Output the [X, Y] coordinate of the center of the cell containing the given text.  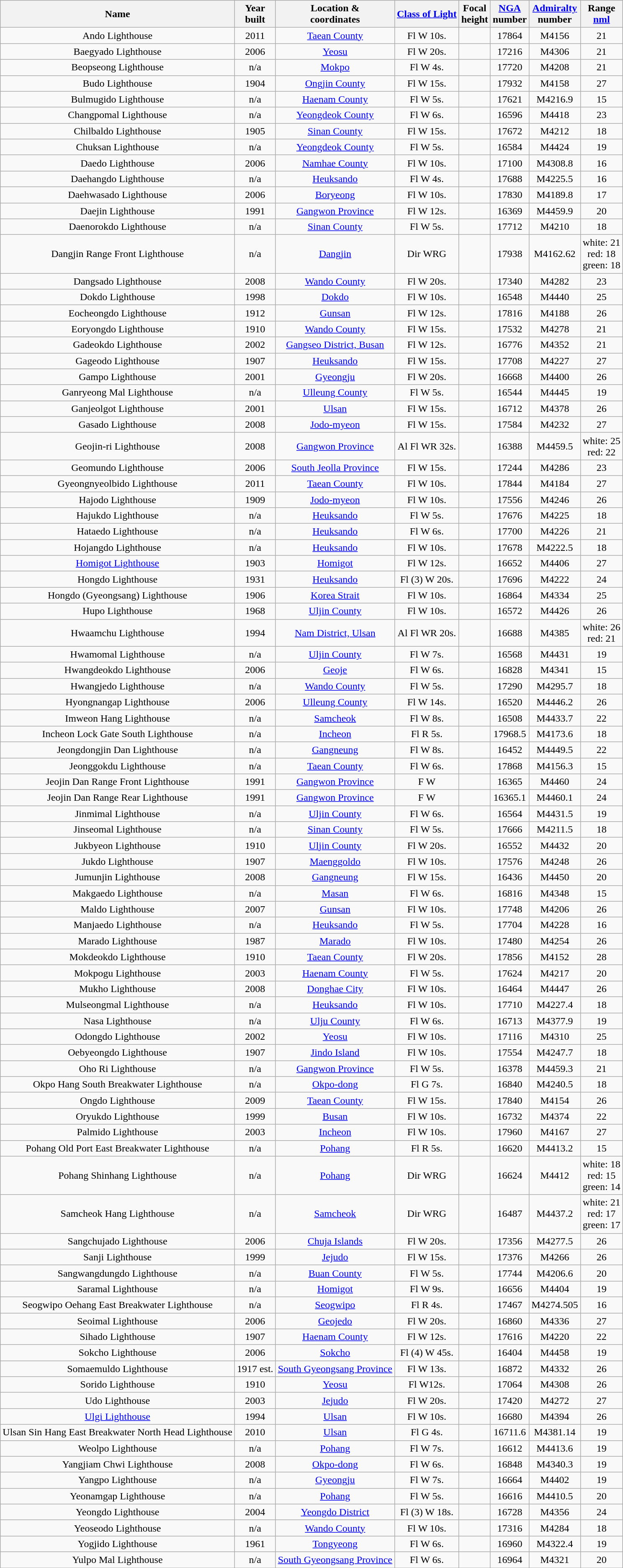
1904 [255, 83]
Jukbyeon Lighthouse [118, 846]
Pohang Shinhang Lighthouse [118, 1175]
17678 [510, 548]
17666 [510, 830]
M4188 [555, 313]
M4413.6 [555, 1448]
Incheon Lock Gate South Lighthouse [118, 734]
M4222.5 [555, 548]
Sorido Lighthouse [118, 1385]
M4348 [555, 893]
M4167 [555, 1132]
16388 [510, 446]
M4212 [555, 131]
Daejin Lighthouse [118, 211]
Gyeongnyeolbido Lighthouse [118, 483]
M4406 [555, 563]
16464 [510, 989]
M4162.62 [555, 254]
Jumunjin Lighthouse [118, 877]
Gageodo Lighthouse [118, 361]
M4459.9 [555, 211]
16365.1 [510, 798]
Ulju County [335, 1021]
Eocheongdo Lighthouse [118, 313]
Fl G 7s. [427, 1085]
17290 [510, 686]
17672 [510, 131]
M4228 [555, 925]
M4410.5 [555, 1496]
Jeojin Dan Range Rear Lighthouse [118, 798]
17356 [510, 1241]
Changpomal Lighthouse [118, 115]
Mokdeokdo Lighthouse [118, 957]
16860 [510, 1321]
17720 [510, 67]
M4240.5 [555, 1085]
M4460.1 [555, 798]
16572 [510, 611]
Eoryongdo Lighthouse [118, 329]
Hyongnangap Lighthouse [118, 702]
1905 [255, 131]
Fl W 13s. [427, 1369]
Maldo Lighthouse [118, 909]
M4412 [555, 1175]
M4225 [555, 516]
16664 [510, 1480]
Class of Light [427, 14]
Fl (3) W 20s. [427, 579]
M4277.5 [555, 1241]
M4334 [555, 595]
Oryukdo Lighthouse [118, 1116]
17 [601, 195]
M4426 [555, 611]
M4152 [555, 957]
17744 [510, 1273]
Mukho Lighthouse [118, 989]
16552 [510, 846]
Jeongdongjin Dan Lighthouse [118, 750]
Daehangdo Lighthouse [118, 179]
16848 [510, 1464]
M4432 [555, 846]
M4437.2 [555, 1214]
M4282 [555, 281]
Yangpo Lighthouse [118, 1480]
Fl R 4s. [427, 1305]
28 [601, 957]
1906 [255, 595]
1968 [255, 611]
Fl W 9s. [427, 1289]
Dokdo [335, 297]
M4254 [555, 941]
Ganryeong Mal Lighthouse [118, 393]
Seogwipo Oehang East Breakwater Lighthouse [118, 1305]
M4377.9 [555, 1021]
16656 [510, 1289]
17938 [510, 254]
Seogwipo [335, 1305]
Geojin-ri Lighthouse [118, 446]
white: 18red: 15green: 14 [601, 1175]
Udo Lighthouse [118, 1401]
2009 [255, 1100]
16544 [510, 393]
Maenggoldo [335, 861]
M4210 [555, 227]
16568 [510, 654]
17700 [510, 532]
Budo Lighthouse [118, 83]
Saramal Lighthouse [118, 1289]
16596 [510, 115]
17704 [510, 925]
Jeonggokdu Lighthouse [118, 766]
Oho Ri Lighthouse [118, 1069]
Sokcho [335, 1353]
2007 [255, 909]
M4341 [555, 670]
Rangenml [601, 14]
M4433.7 [555, 718]
17420 [510, 1401]
M4322.4 [555, 1544]
Makgaedo Lighthouse [118, 893]
Marado Lighthouse [118, 941]
16452 [510, 750]
M4445 [555, 393]
2010 [255, 1432]
Dokdo Lighthouse [118, 297]
Boryeong [335, 195]
M4266 [555, 1257]
16960 [510, 1544]
white: 21red: 18green: 18 [601, 254]
Fl W 14s. [427, 702]
M4211.5 [555, 830]
1987 [255, 941]
16369 [510, 211]
16652 [510, 563]
16548 [510, 297]
Jinmimal Lighthouse [118, 814]
16864 [510, 595]
17676 [510, 516]
Hojangdo Lighthouse [118, 548]
17864 [510, 36]
M4458 [555, 1353]
M4226 [555, 532]
1961 [255, 1544]
white: 26red: 21 [601, 633]
Ganjeolgot Lighthouse [118, 409]
16840 [510, 1085]
Yulpo Mal Lighthouse [118, 1560]
Yangjiam Chwi Lighthouse [118, 1464]
Chuja Islands [335, 1241]
17960 [510, 1132]
17576 [510, 861]
Pohang Old Port East Breakwater Lighthouse [118, 1148]
Yearbuilt [255, 14]
M4225.5 [555, 179]
Sangwangdungdo Lighthouse [118, 1273]
16624 [510, 1175]
Korea Strait [335, 595]
Hongdo Lighthouse [118, 579]
Mulseongmal Lighthouse [118, 1005]
1998 [255, 297]
South Jeolla Province [335, 468]
16620 [510, 1148]
17621 [510, 99]
16378 [510, 1069]
Beopseong Lighthouse [118, 67]
Hwangjedo Lighthouse [118, 686]
Jindo Island [335, 1053]
17830 [510, 195]
M4306 [555, 51]
Ongjin County [335, 83]
Dangsado Lighthouse [118, 281]
Manjaedo Lighthouse [118, 925]
17856 [510, 957]
M4404 [555, 1289]
M4295.7 [555, 686]
M4286 [555, 468]
Buan County [335, 1273]
16668 [510, 377]
Hajodo Lighthouse [118, 499]
Yeoseodo Lighthouse [118, 1528]
17532 [510, 329]
M4374 [555, 1116]
Hwaamchu Lighthouse [118, 633]
16584 [510, 147]
M4381.14 [555, 1432]
Weolpo Lighthouse [118, 1448]
Location & coordinates [335, 14]
M4332 [555, 1369]
Baegyado Lighthouse [118, 51]
Focalheight [475, 14]
17100 [510, 163]
Yogjido Lighthouse [118, 1544]
17467 [510, 1305]
Somaemuldo Lighthouse [118, 1369]
M4431 [555, 654]
M4447 [555, 989]
M4400 [555, 377]
17244 [510, 468]
M4308.8 [555, 163]
Fl W12s. [427, 1385]
17616 [510, 1337]
Sokcho Lighthouse [118, 1353]
2004 [255, 1512]
M4446.2 [555, 702]
M4206.6 [555, 1273]
16712 [510, 409]
M4378 [555, 409]
17968.5 [510, 734]
Jinseomal Lighthouse [118, 830]
16365 [510, 782]
Nam District, Ulsan [335, 633]
M4227.4 [555, 1005]
Yeongdo Lighthouse [118, 1512]
16487 [510, 1214]
M4222 [555, 579]
17844 [510, 483]
16728 [510, 1512]
17116 [510, 1037]
Busan [335, 1116]
Gangseo District, Busan [335, 345]
17216 [510, 51]
Admiraltynumber [555, 14]
M4208 [555, 67]
17554 [510, 1053]
17932 [510, 83]
M4460 [555, 782]
Donghae City [335, 989]
16616 [510, 1496]
Gampo Lighthouse [118, 377]
16711.6 [510, 1432]
Gasado Lighthouse [118, 424]
M4217 [555, 973]
M4274.505 [555, 1305]
Tongyeong [335, 1544]
17816 [510, 313]
M4154 [555, 1100]
Ulsan Sin Hang East Breakwater North Head Lighthouse [118, 1432]
17480 [510, 941]
M4449.5 [555, 750]
M4232 [555, 424]
M4310 [555, 1037]
Ongdo Lighthouse [118, 1100]
Imweon Hang Lighthouse [118, 718]
Ando Lighthouse [118, 36]
M4246 [555, 499]
Geoje [335, 670]
Hataedo Lighthouse [118, 532]
1917 est. [255, 1369]
Chuksan Lighthouse [118, 147]
16612 [510, 1448]
17868 [510, 766]
16508 [510, 718]
Hajukdo Lighthouse [118, 516]
16732 [510, 1116]
Seoimal Lighthouse [118, 1321]
Oebyeongdo Lighthouse [118, 1053]
16872 [510, 1369]
M4356 [555, 1512]
Geomundo Lighthouse [118, 468]
M4413.2 [555, 1148]
M4459.5 [555, 446]
Mokpogu Lighthouse [118, 973]
M4308 [555, 1385]
Sihado Lighthouse [118, 1337]
Fl G 4s. [427, 1432]
Marado [335, 941]
Dangjin Range Front Lighthouse [118, 254]
M4440 [555, 297]
M4424 [555, 147]
16816 [510, 893]
17710 [510, 1005]
17712 [510, 227]
17688 [510, 179]
17556 [510, 499]
Samcheok Hang Lighthouse [118, 1214]
17748 [510, 909]
M4216.9 [555, 99]
Chilbaldo Lighthouse [118, 131]
16964 [510, 1560]
Jeojin Dan Range Front Lighthouse [118, 782]
M4156.3 [555, 766]
M4394 [555, 1416]
Palmido Lighthouse [118, 1132]
M4173.6 [555, 734]
Dangjin [335, 254]
white: 25red: 22 [601, 446]
Namhae County [335, 163]
17624 [510, 973]
Name [118, 14]
Fl (4) W 45s. [427, 1353]
M4272 [555, 1401]
Okpo Hang South Breakwater Lighthouse [118, 1085]
Gadeokdo Lighthouse [118, 345]
16713 [510, 1021]
Yeonamgap Lighthouse [118, 1496]
1912 [255, 313]
M4431.5 [555, 814]
17340 [510, 281]
Ulgi Lighthouse [118, 1416]
M4385 [555, 633]
M4156 [555, 36]
1903 [255, 563]
Daedo Lighthouse [118, 163]
M4352 [555, 345]
Hongdo (Gyeongsang) Lighthouse [118, 595]
1909 [255, 499]
M4247.7 [555, 1053]
white: 21red: 17green: 17 [601, 1214]
M4402 [555, 1480]
Daehwasado Lighthouse [118, 195]
17840 [510, 1100]
Sanji Lighthouse [118, 1257]
17316 [510, 1528]
Fl (3) W 18s. [427, 1512]
NGAnumber [510, 14]
17064 [510, 1385]
M4450 [555, 877]
17696 [510, 579]
Daenorokdo Lighthouse [118, 227]
16520 [510, 702]
17708 [510, 361]
Geojedo [335, 1321]
Masan [335, 893]
M4206 [555, 909]
17376 [510, 1257]
16436 [510, 877]
1931 [255, 579]
Mokpo [335, 67]
16688 [510, 633]
M4418 [555, 115]
Nasa Lighthouse [118, 1021]
Hwamomal Lighthouse [118, 654]
Homigot Lighthouse [118, 563]
M4459.3 [555, 1069]
Bulmugido Lighthouse [118, 99]
Jukdo Lighthouse [118, 861]
16404 [510, 1353]
M4278 [555, 329]
M4227 [555, 361]
16776 [510, 345]
Sangchujado Lighthouse [118, 1241]
Hupo Lighthouse [118, 611]
M4248 [555, 861]
16564 [510, 814]
Al Fl WR 32s. [427, 446]
M4158 [555, 83]
Odongdo Lighthouse [118, 1037]
16680 [510, 1416]
M4184 [555, 483]
Hwangdeokdo Lighthouse [118, 670]
17584 [510, 424]
M4336 [555, 1321]
M4189.8 [555, 195]
M4284 [555, 1528]
M4220 [555, 1337]
M4321 [555, 1560]
Yeongdo District [335, 1512]
Al Fl WR 20s. [427, 633]
M4340.3 [555, 1464]
16828 [510, 670]
